Search for the cell housing the specified text and yield its (x, y) center coordinate. 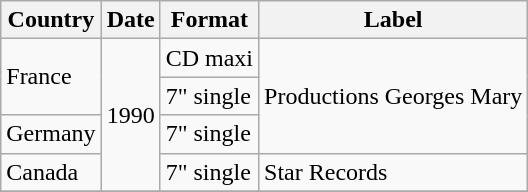
Format (209, 20)
France (51, 77)
Germany (51, 134)
Label (394, 20)
Canada (51, 172)
CD maxi (209, 58)
Productions Georges Mary (394, 96)
Date (130, 20)
1990 (130, 115)
Star Records (394, 172)
Country (51, 20)
